Find where the given text appears and provide that cell's center as (X, Y) coordinate. 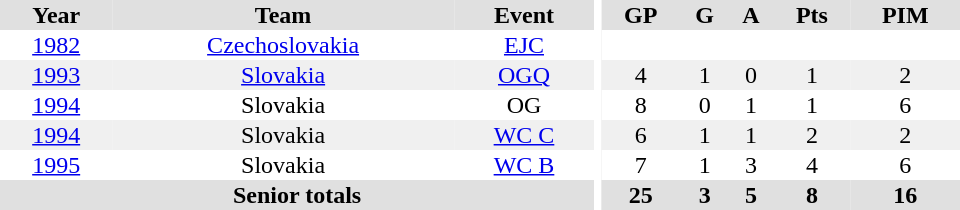
Czechoslovakia (282, 45)
EJC (524, 45)
1995 (56, 165)
OGQ (524, 75)
Pts (812, 15)
1993 (56, 75)
GP (641, 15)
WC B (524, 165)
Team (282, 15)
WC C (524, 135)
Event (524, 15)
16 (905, 195)
A (752, 15)
25 (641, 195)
PIM (905, 15)
G (705, 15)
Year (56, 15)
Senior totals (297, 195)
OG (524, 105)
1982 (56, 45)
5 (752, 195)
7 (641, 165)
